Return the (x, y) coordinate for the center point of the cell that contains the specified text.  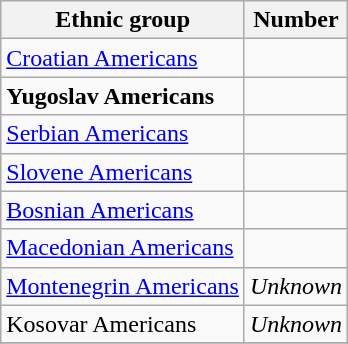
Croatian Americans (123, 58)
Ethnic group (123, 20)
Macedonian Americans (123, 248)
Serbian Americans (123, 134)
Slovene Americans (123, 172)
Kosovar Americans (123, 324)
Bosnian Americans (123, 210)
Number (296, 20)
Yugoslav Americans (123, 96)
Montenegrin Americans (123, 286)
